Output the (X, Y) coordinate of the center of the cell containing the given text.  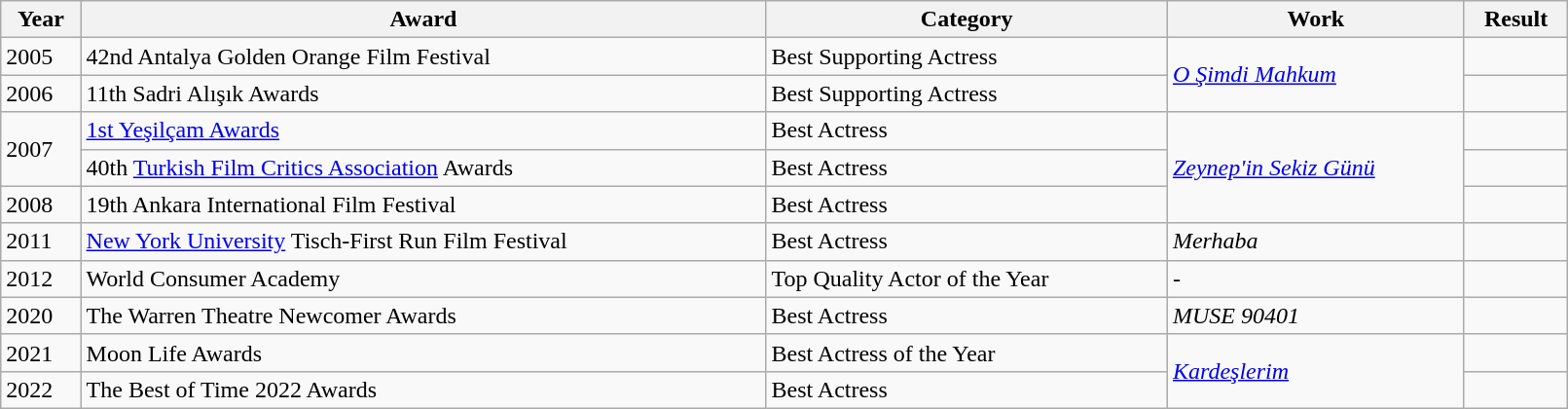
40th Turkish Film Critics Association Awards (423, 167)
The Best of Time 2022 Awards (423, 390)
The Warren Theatre Newcomer Awards (423, 316)
1st Yeşilçam Awards (423, 130)
MUSE 90401 (1316, 316)
2021 (41, 353)
Category (966, 19)
O Şimdi Mahkum (1316, 75)
Merhaba (1316, 242)
Zeynep'in Sekiz Günü (1316, 167)
- (1316, 279)
2020 (41, 316)
New York University Tisch-First Run Film Festival (423, 242)
11th Sadri Alışık Awards (423, 93)
Moon Life Awards (423, 353)
Work (1316, 19)
2006 (41, 93)
19th Ankara International Film Festival (423, 204)
Award (423, 19)
2008 (41, 204)
42nd Antalya Golden Orange Film Festival (423, 56)
2005 (41, 56)
2022 (41, 390)
2007 (41, 149)
2012 (41, 279)
Year (41, 19)
World Consumer Academy (423, 279)
Top Quality Actor of the Year (966, 279)
2011 (41, 242)
Kardeşlerim (1316, 371)
Best Actress of the Year (966, 353)
Result (1516, 19)
